Return [x, y] of the center of cell containing provided text 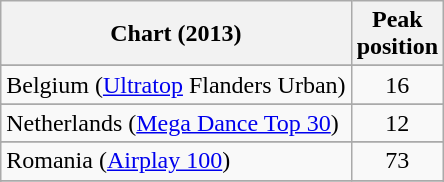
16 [397, 85]
Chart (2013) [176, 34]
73 [397, 161]
Romania (Airplay 100) [176, 161]
Belgium (Ultratop Flanders Urban) [176, 85]
Peakposition [397, 34]
Netherlands (Mega Dance Top 30) [176, 123]
12 [397, 123]
